Identify which cell holds the provided text, then report its [X, Y] central coordinate. 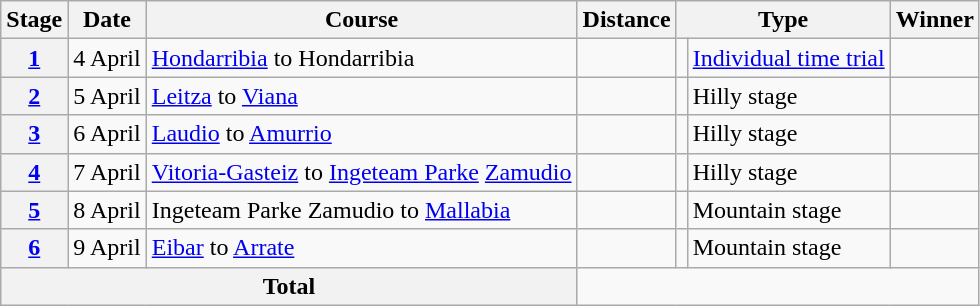
Distance [626, 20]
3 [34, 134]
8 April [107, 210]
Type [783, 20]
5 [34, 210]
Ingeteam Parke Zamudio to Mallabia [362, 210]
Leitza to Viana [362, 96]
Vitoria-Gasteiz to Ingeteam Parke Zamudio [362, 172]
Laudio to Amurrio [362, 134]
1 [34, 58]
Hondarribia to Hondarribia [362, 58]
6 April [107, 134]
4 April [107, 58]
9 April [107, 248]
2 [34, 96]
4 [34, 172]
Course [362, 20]
Date [107, 20]
6 [34, 248]
Total [289, 286]
Winner [934, 20]
Eibar to Arrate [362, 248]
7 April [107, 172]
Stage [34, 20]
5 April [107, 96]
Individual time trial [788, 58]
